Return (X, Y) of the center of cell containing provided text 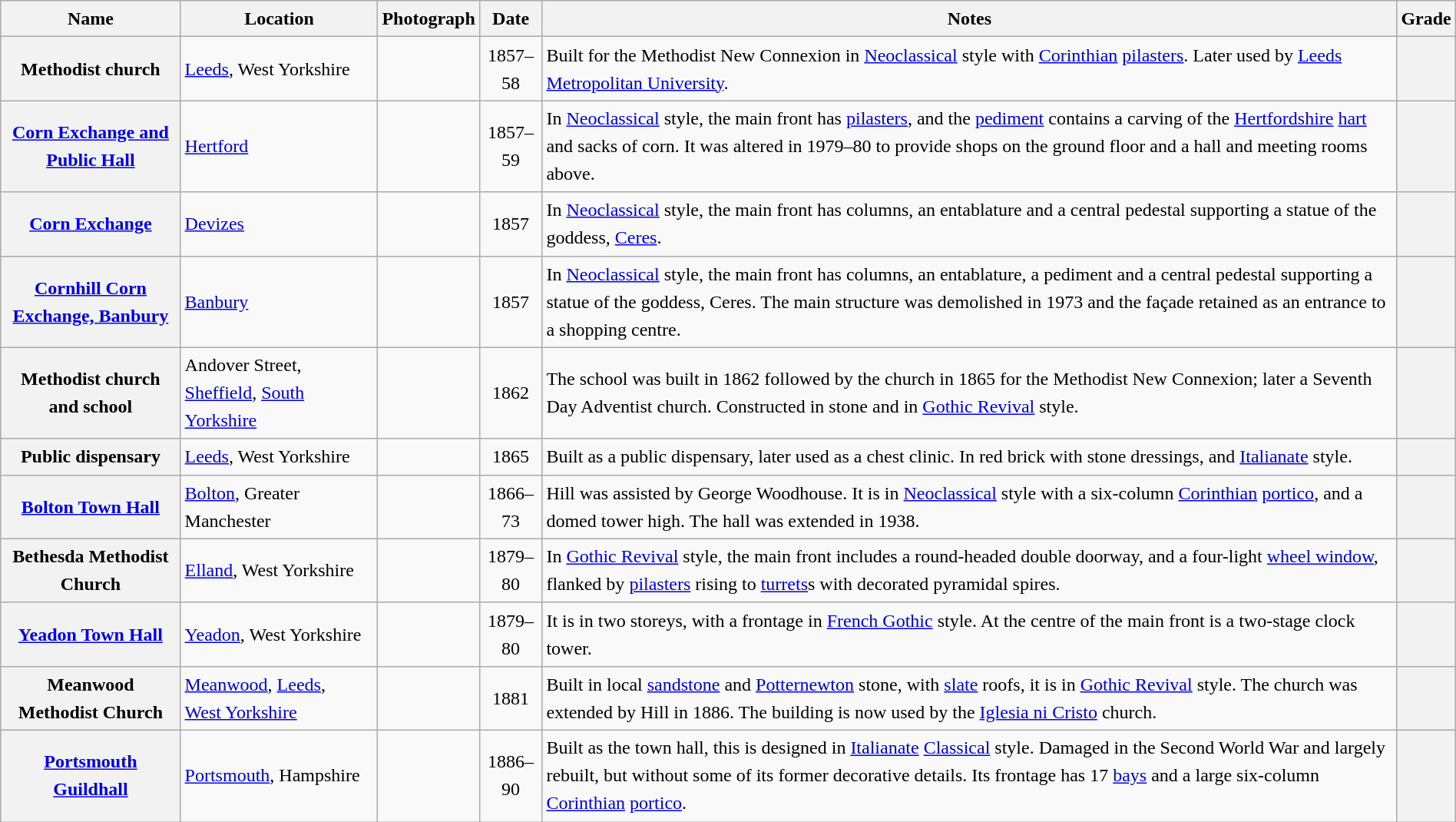
Banbury (280, 301)
1866–73 (511, 507)
1881 (511, 698)
Yeadon Town Hall (91, 635)
Cornhill Corn Exchange, Banbury (91, 301)
1862 (511, 393)
Meanwood, Leeds,West Yorkshire (280, 698)
Methodist church and school (91, 393)
Meanwood Methodist Church (91, 698)
Methodist church (91, 69)
Yeadon, West Yorkshire (280, 635)
Date (511, 18)
Bethesda Methodist Church (91, 570)
Bolton, Greater Manchester (280, 507)
Elland, West Yorkshire (280, 570)
1857–59 (511, 146)
1886–90 (511, 776)
Location (280, 18)
It is in two storeys, with a frontage in French Gothic style. At the centre of the main front is a two-stage clock tower. (969, 635)
Portsmouth Guildhall (91, 776)
Corn Exchange and Public Hall (91, 146)
Portsmouth, Hampshire (280, 776)
Devizes (280, 224)
Hertford (280, 146)
In Neoclassical style, the main front has columns, an entablature and a central pedestal supporting a statue of the goddess, Ceres. (969, 224)
1865 (511, 456)
Public dispensary (91, 456)
Notes (969, 18)
Built as a public dispensary, later used as a chest clinic. In red brick with stone dressings, and Italianate style. (969, 456)
Bolton Town Hall (91, 507)
1857–58 (511, 69)
Name (91, 18)
Andover Street, Sheffield, South Yorkshire (280, 393)
Built for the Methodist New Connexion in Neoclassical style with Corinthian pilasters. Later used by Leeds Metropolitan University. (969, 69)
Photograph (429, 18)
Corn Exchange (91, 224)
Grade (1426, 18)
